Pinpoint the cell where the given text exists, returning its [X, Y] midpoint coordinate. 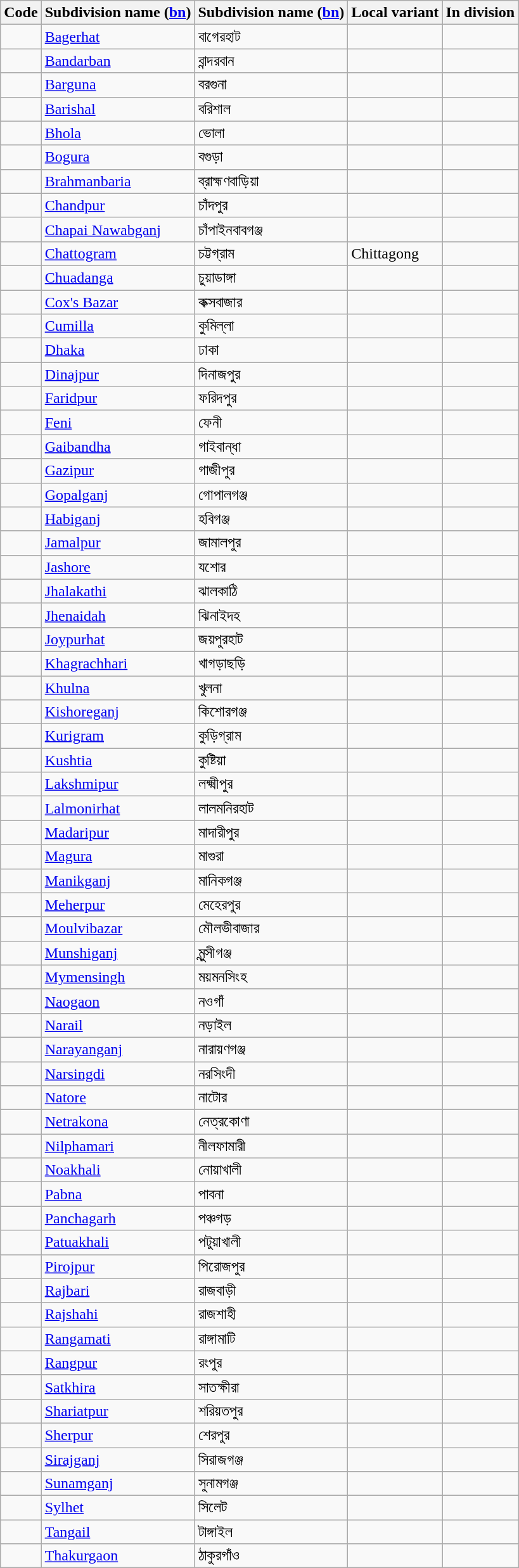
Satkhira [118, 1387]
Panchagarh [118, 1218]
মেহেরপুর [271, 905]
গাজীপুর [271, 471]
ঠাকুরগাঁও [271, 1556]
কুড়িগ্রাম [271, 736]
যশোর [271, 567]
Patuakhali [118, 1242]
Sunamganj [118, 1484]
কুষ্টিয়া [271, 760]
শেরপুর [271, 1435]
Barguna [118, 85]
গোপালগঞ্জ [271, 495]
লক্ষ্মীপুর [271, 784]
ভোলা [271, 133]
Bhola [118, 133]
জয়পুরহাট [271, 639]
শরিয়তপুর [271, 1411]
Lakshmipur [118, 784]
রাজবাড়ী [271, 1291]
খাগড়াছড়ি [271, 663]
ঝালকাঠি [271, 591]
Dinajpur [118, 374]
ময়মনসিংহ [271, 977]
Chattogram [118, 253]
Meherpur [118, 905]
জামালপুর [271, 543]
Shariatpur [118, 1411]
Rajshahi [118, 1315]
Cox's Bazar [118, 302]
Gazipur [118, 471]
নওগাঁ [271, 1001]
পটুয়াখালী [271, 1242]
ফেনী [271, 423]
Khagrachhari [118, 663]
পিরোজপুর [271, 1266]
Bogura [118, 157]
বরিশাল [271, 109]
Manikganj [118, 881]
Sylhet [118, 1508]
Jamalpur [118, 543]
Naogaon [118, 1001]
ঝিনাইদহ [271, 615]
নরসিংদী [271, 1074]
Kishoreganj [118, 712]
কিশোরগঞ্জ [271, 712]
Jashore [118, 567]
Bandarban [118, 61]
সিরাজগঞ্জ [271, 1459]
Feni [118, 423]
মানিকগঞ্জ [271, 881]
মুন্সীগঞ্জ [271, 953]
Noakhali [118, 1170]
Kushtia [118, 760]
Pirojpur [118, 1266]
Magura [118, 857]
Habiganj [118, 519]
Munshiganj [118, 953]
হবিগঞ্জ [271, 519]
ঢাকা [271, 350]
Netrakona [118, 1122]
Dhaka [118, 350]
খুলনা [271, 687]
মাদারীপুর [271, 832]
টাঙ্গাইল [271, 1532]
Code [21, 13]
Jhalakathi [118, 591]
Chittagong [395, 253]
চাঁপাইনবাবগঞ্জ [271, 229]
Madaripur [118, 832]
মাগুরা [271, 857]
মৌলভীবাজার [271, 929]
Rangpur [118, 1363]
চাঁদপুর [271, 205]
রংপুর [271, 1363]
পঞ্চগড় [271, 1218]
নাটোর [271, 1098]
Bagerhat [118, 37]
নারায়ণগঞ্জ [271, 1049]
নোয়াখালী [271, 1170]
Brahmanbaria [118, 181]
Chapai Nawabganj [118, 229]
Chandpur [118, 205]
লালমনিরহাট [271, 808]
Narayanganj [118, 1049]
ব্রাহ্মণবাড়িয়া [271, 181]
সুনামগঞ্জ [271, 1484]
Chuadanga [118, 277]
Faridpur [118, 398]
Gopalganj [118, 495]
Moulvibazar [118, 929]
বরগুনা [271, 85]
নেত্রকোণা [271, 1122]
Tangail [118, 1532]
নীলফামারী [271, 1146]
দিনাজপুর [271, 374]
Thakurgaon [118, 1556]
Kurigram [118, 736]
বান্দরবান [271, 61]
Cumilla [118, 326]
Nilphamari [118, 1146]
Jhenaidah [118, 615]
Khulna [118, 687]
বাগেরহাট [271, 37]
Narsingdi [118, 1074]
Barishal [118, 109]
ফরিদপুর [271, 398]
Natore [118, 1098]
চুয়াডাঙ্গা [271, 277]
বগুড়া [271, 157]
Joypurhat [118, 639]
রাঙ্গামাটি [271, 1339]
Narail [118, 1025]
কক্সবাজার [271, 302]
Local variant [395, 13]
নড়াইল [271, 1025]
কুমিল্লা [271, 326]
Rangamati [118, 1339]
In division [480, 13]
পাবনা [271, 1194]
Rajbari [118, 1291]
গাইবান্ধা [271, 447]
সিলেট [271, 1508]
Mymensingh [118, 977]
সাতক্ষীরা [271, 1387]
Pabna [118, 1194]
চট্টগ্রাম [271, 253]
Sirajganj [118, 1459]
Sherpur [118, 1435]
রাজশাহী [271, 1315]
Lalmonirhat [118, 808]
Gaibandha [118, 447]
